Search for the cell housing the specified text and yield its [x, y] center coordinate. 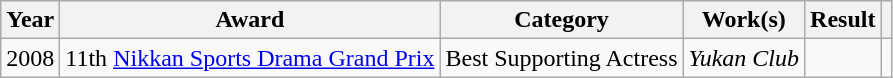
Award [250, 20]
Yukan Club [744, 58]
Work(s) [744, 20]
2008 [30, 58]
Best Supporting Actress [562, 58]
Result [843, 20]
Year [30, 20]
Category [562, 20]
11th Nikkan Sports Drama Grand Prix [250, 58]
